Locate the cell with the specified text and output its [X, Y] center coordinate. 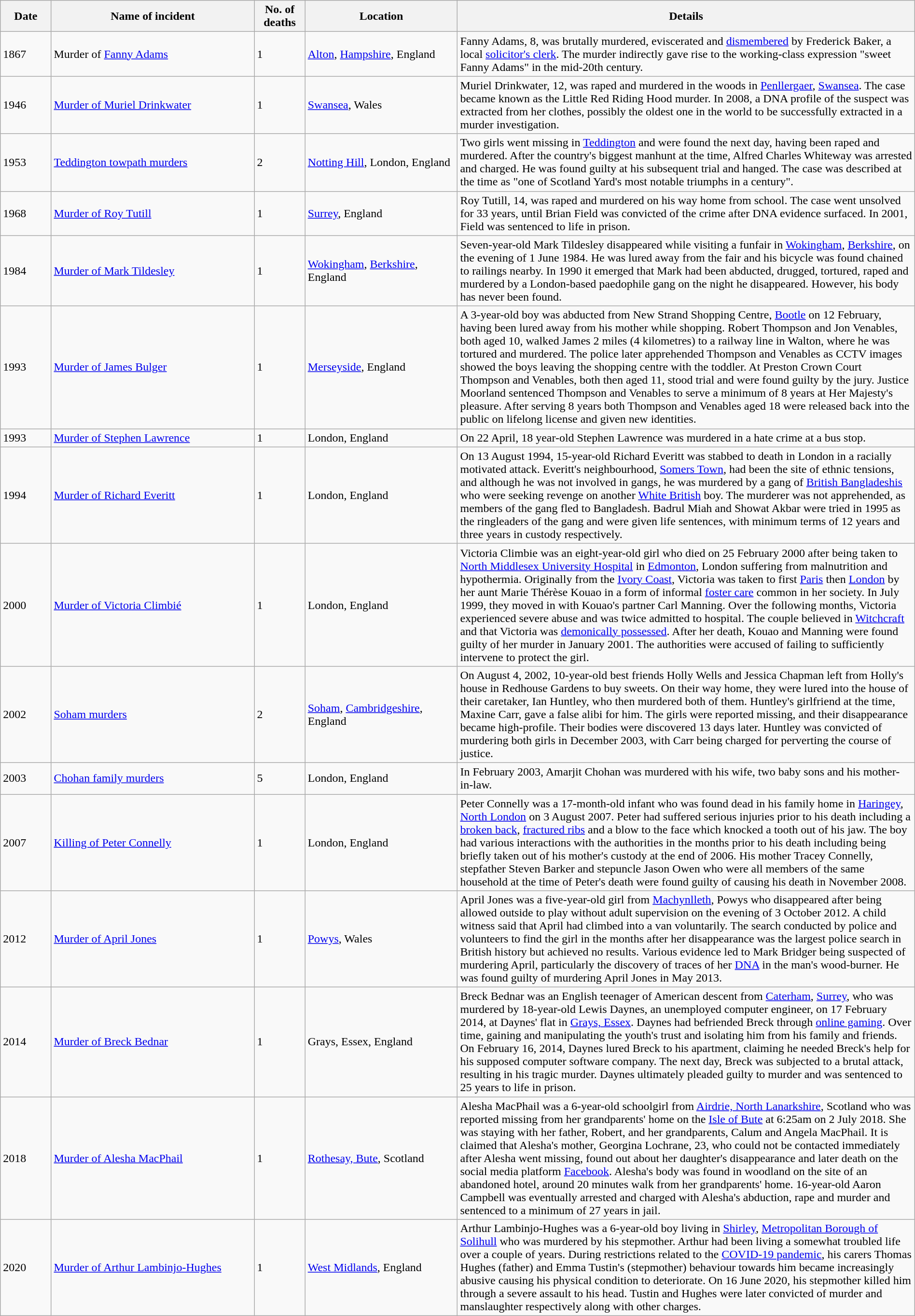
Murder of Mark Tildesley [152, 271]
2007 [26, 843]
Murder of Muriel Drinkwater [152, 105]
Merseyside, England [381, 367]
1946 [26, 105]
2014 [26, 1042]
Murder of Stephen Lawrence [152, 438]
Murder of James Bulger [152, 367]
5 [280, 778]
2012 [26, 939]
Murder of Victoria Climbié [152, 605]
Murder of Richard Everitt [152, 495]
Killing of Peter Connelly [152, 843]
Date [26, 16]
No. ofdeaths [280, 16]
Notting Hill, London, England [381, 162]
Rothesay, Bute, Scotland [381, 1158]
Murder of April Jones [152, 939]
West Midlands, England [381, 1268]
Wokingham, Berkshire, England [381, 271]
1953 [26, 162]
In February 2003, Amarjit Chohan was murdered with his wife, two baby sons and his mother-in-law. [686, 778]
1994 [26, 495]
2020 [26, 1268]
Details [686, 16]
1968 [26, 213]
Murder of Arthur Lambinjo-Hughes [152, 1268]
1984 [26, 271]
Murder of Fanny Adams [152, 54]
Murder of Roy Tutill [152, 213]
Grays, Essex, England [381, 1042]
Teddington towpath murders [152, 162]
Name of incident [152, 16]
2000 [26, 605]
Alton, Hampshire, England [381, 54]
Soham, Cambridgeshire, England [381, 714]
Murder of Breck Bednar [152, 1042]
Chohan family murders [152, 778]
Location [381, 16]
2002 [26, 714]
Murder of Alesha MacPhail [152, 1158]
Surrey, England [381, 213]
2018 [26, 1158]
Powys, Wales [381, 939]
Soham murders [152, 714]
On 22 April, 18 year-old Stephen Lawrence was murdered in a hate crime at a bus stop. [686, 438]
Swansea, Wales [381, 105]
2003 [26, 778]
1867 [26, 54]
